Find where the given text appears and provide that cell's center as [X, Y] coordinate. 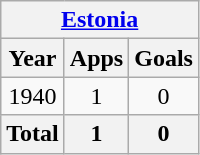
Year [33, 58]
Total [33, 134]
Goals [164, 58]
Estonia [100, 20]
Apps [96, 58]
1940 [33, 96]
